For the text-containing cell, return its midpoint in (X, Y) coordinate format. 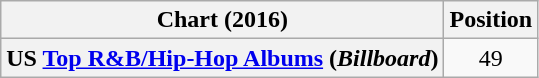
49 (491, 58)
Position (491, 20)
US Top R&B/Hip-Hop Albums (Billboard) (222, 58)
Chart (2016) (222, 20)
